Search for the cell housing the specified text and yield its (X, Y) center coordinate. 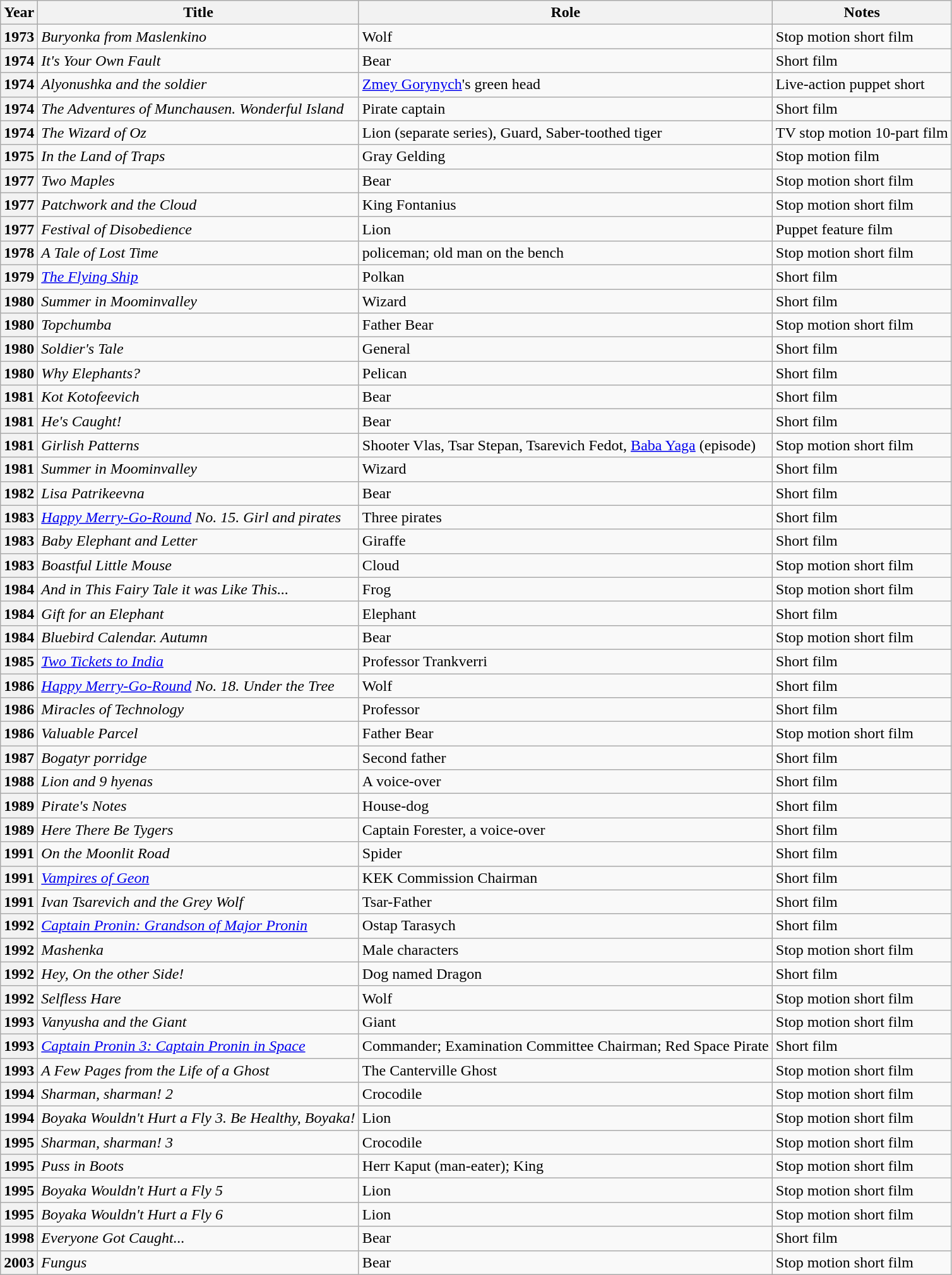
He's Caught! (198, 421)
Festival of Disobedience (198, 229)
Vampires of Geon (198, 878)
Second father (566, 758)
Alyonushka and the soldier (198, 85)
Cloud (566, 565)
Lisa Patrikeevna (198, 493)
Happy Merry-Go-Round No. 15. Girl and pirates (198, 517)
The Flying Ship (198, 277)
In the Land of Traps (198, 157)
Puss in Boots (198, 1166)
Here There Be Tygers (198, 830)
Patchwork and the Cloud (198, 205)
Ostap Tarasych (566, 926)
TV stop motion 10-part film (862, 133)
Stop motion film (862, 157)
Professor (566, 710)
Zmey Gorynych's green head (566, 85)
A voice-over (566, 782)
Year (19, 13)
House-dog (566, 806)
Frog (566, 589)
Two Tickets to India (198, 661)
Giraffe (566, 541)
Fungus (198, 1262)
General (566, 349)
Two Maples (198, 181)
The Canterville Ghost (566, 1070)
Happy Merry-Go-Round No. 18. Under the Tree (198, 685)
Miracles of Technology (198, 710)
Notes (862, 13)
Tsar-Father (566, 902)
1978 (19, 253)
Topchumba (198, 325)
1988 (19, 782)
Mashenka (198, 950)
Lion (separate series), Guard, Saber-toothed tiger (566, 133)
Boastful Little Mouse (198, 565)
Soldier's Tale (198, 349)
Ivan Tsarevich and the Grey Wolf (198, 902)
And in This Fairy Tale it was Like This... (198, 589)
Title (198, 13)
Captain Pronin: Grandson of Major Pronin (198, 926)
Sharman, sharman! 2 (198, 1094)
Kot Kotofeevich (198, 397)
Baby Elephant and Letter (198, 541)
Herr Kарut (man-eater); King (566, 1166)
KEK Commission Chairman (566, 878)
King Fontanius (566, 205)
Captain Pronin 3: Captain Pronin in Space (198, 1046)
1985 (19, 661)
Hey, On the other Side! (198, 974)
Girlish Рatterns (198, 445)
Role (566, 13)
1982 (19, 493)
Pelican (566, 373)
Captain Forester, a voice-over (566, 830)
1973 (19, 37)
Dog named Dragon (566, 974)
A Few Рages from the Life of a Ghost (198, 1070)
Gift for an Elephant (198, 613)
The Adventures of Munchausen. Wonderful Island (198, 109)
Valuable Рarcel (198, 734)
Male characters (566, 950)
Sharman, sharman! 3 (198, 1142)
Spider (566, 854)
Giant (566, 1022)
1998 (19, 1238)
Live-action puppet short (862, 85)
Elephant (566, 613)
1979 (19, 277)
Pirate's Notes (198, 806)
Bluebird Calendar. Autumn (198, 637)
Selfless Hare (198, 998)
Three pirates (566, 517)
Puppet feature film (862, 229)
Bogatyr рorridge (198, 758)
It's Your Own Fault (198, 61)
A Tale of Lost Time (198, 253)
Lion and 9 hyenas (198, 782)
1975 (19, 157)
Polkan (566, 277)
Why Elephants? (198, 373)
Shooter Vlas, Tsar Stepan, Tsarevich Fedot, Baba Yaga (episode) (566, 445)
Buryonka from Maslenkino (198, 37)
Boyaka Wouldn't Hurt a Fly 3. Be Healthy, Boyaka! (198, 1118)
Boyaka Wouldn't Hurt a Fly 5 (198, 1190)
1987 (19, 758)
policeman; old man on the bench (566, 253)
2003 (19, 1262)
Professor Trankverri (566, 661)
Commander; Examination Committee Chairman; Red Space Pirate (566, 1046)
Pirate captain (566, 109)
Boyaka Wouldn't Hurt a Fly 6 (198, 1214)
Everyone Got Caught... (198, 1238)
Gray Gelding (566, 157)
On the Moonlit Road (198, 854)
The Wizard of Oz (198, 133)
Vanyusha and the Giant (198, 1022)
